Find where the given text appears and provide that cell's center as [X, Y] coordinate. 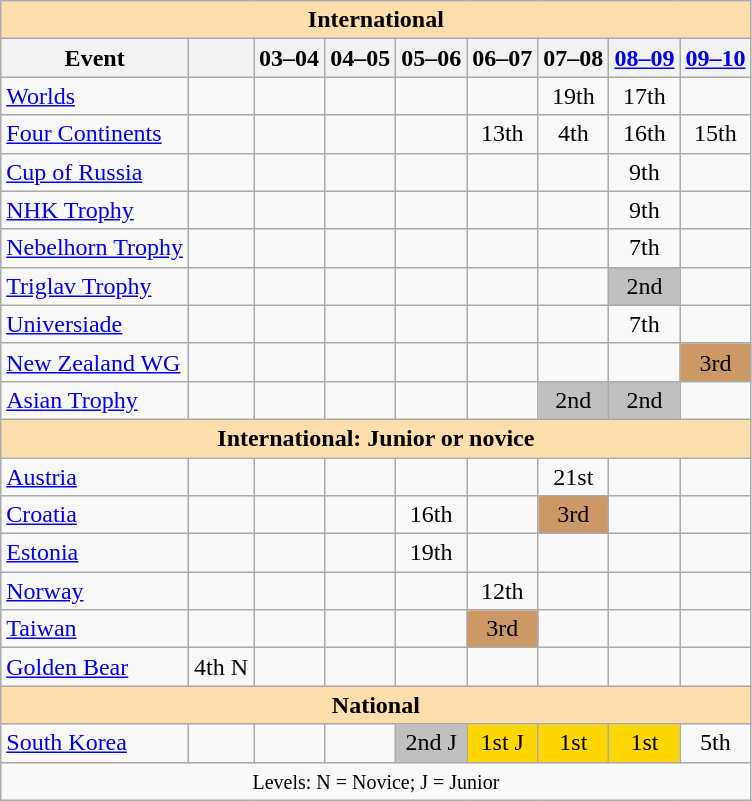
Universiade [95, 324]
1st J [502, 743]
2nd J [432, 743]
Taiwan [95, 629]
Event [95, 58]
Estonia [95, 553]
Norway [95, 591]
09–10 [716, 58]
Worlds [95, 96]
Nebelhorn Trophy [95, 248]
National [376, 705]
NHK Trophy [95, 210]
International: Junior or novice [376, 438]
07–08 [574, 58]
Golden Bear [95, 667]
Asian Trophy [95, 400]
Triglav Trophy [95, 286]
17th [644, 96]
Levels: N = Novice; J = Junior [376, 781]
15th [716, 134]
5th [716, 743]
Four Continents [95, 134]
New Zealand WG [95, 362]
04–05 [360, 58]
Austria [95, 477]
12th [502, 591]
05–06 [432, 58]
South Korea [95, 743]
13th [502, 134]
4th [574, 134]
21st [574, 477]
03–04 [290, 58]
4th N [220, 667]
06–07 [502, 58]
Croatia [95, 515]
International [376, 20]
Cup of Russia [95, 172]
08–09 [644, 58]
